Return the [x, y] coordinate for the center point of the cell that contains the specified text.  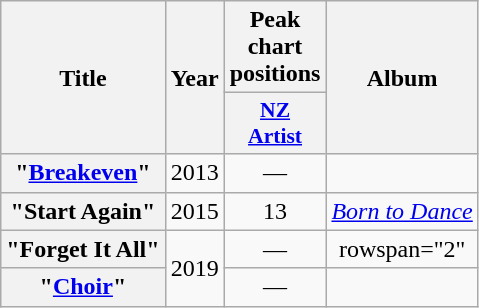
Year [194, 78]
2019 [194, 268]
Peak chart positions [275, 47]
"Breakeven" [83, 173]
"Choir" [83, 287]
2013 [194, 173]
Born to Dance [402, 211]
Album [402, 78]
2015 [194, 211]
NZArtist [275, 124]
"Start Again" [83, 211]
rowspan="2" [402, 249]
"Forget It All" [83, 249]
13 [275, 211]
Title [83, 78]
